From the cell containing the given text, extract its center point as [x, y] coordinate. 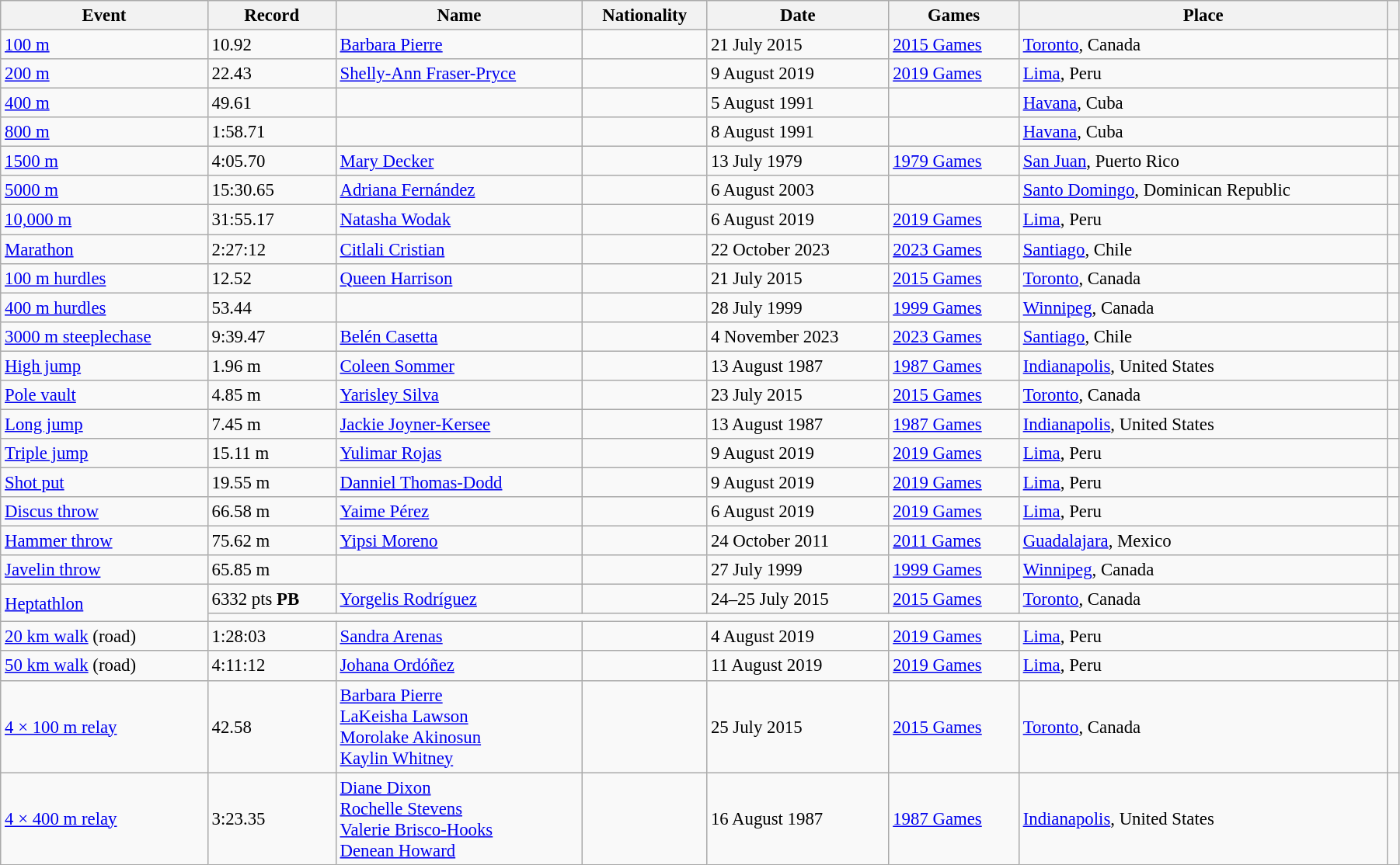
Pole vault [104, 395]
20 km walk (road) [104, 637]
22 October 2023 [798, 249]
Jackie Joyner-Kersee [459, 424]
31:55.17 [272, 220]
4 × 400 m relay [104, 818]
2011 Games [954, 541]
25 July 2015 [798, 727]
2:27:12 [272, 249]
66.58 m [272, 512]
49.61 [272, 103]
Yaime Pérez [459, 512]
4 August 2019 [798, 637]
1.96 m [272, 366]
10,000 m [104, 220]
San Juan, Puerto Rico [1203, 162]
100 m hurdles [104, 278]
Event [104, 16]
53.44 [272, 307]
100 m [104, 45]
Games [954, 16]
11 August 2019 [798, 666]
22.43 [272, 74]
1979 Games [954, 162]
High jump [104, 366]
15.11 m [272, 453]
Javelin throw [104, 570]
400 m hurdles [104, 307]
Name [459, 16]
Hammer throw [104, 541]
Yulimar Rojas [459, 453]
Belén Casetta [459, 336]
7.45 m [272, 424]
24–25 July 2015 [798, 599]
Heptathlon [104, 603]
15:30.65 [272, 190]
4 × 100 m relay [104, 727]
1:28:03 [272, 637]
28 July 1999 [798, 307]
5 August 1991 [798, 103]
Barbara Pierre [459, 45]
400 m [104, 103]
65.85 m [272, 570]
Date [798, 16]
Natasha Wodak [459, 220]
19.55 m [272, 482]
Danniel Thomas-Dodd [459, 482]
Diane DixonRochelle StevensValerie Brisco-HooksDenean Howard [459, 818]
Guadalajara, Mexico [1203, 541]
5000 m [104, 190]
Yarisley Silva [459, 395]
9:39.47 [272, 336]
Marathon [104, 249]
42.58 [272, 727]
Yorgelis Rodríguez [459, 599]
6 August 2003 [798, 190]
24 October 2011 [798, 541]
Long jump [104, 424]
13 July 1979 [798, 162]
23 July 2015 [798, 395]
3:23.35 [272, 818]
4.85 m [272, 395]
Discus throw [104, 512]
Shot put [104, 482]
Nationality [645, 16]
1:58.71 [272, 132]
Johana Ordóñez [459, 666]
Barbara PierreLaKeisha LawsonMorolake AkinosunKaylin Whitney [459, 727]
75.62 m [272, 541]
Coleen Sommer [459, 366]
Place [1203, 16]
Triple jump [104, 453]
3000 m steeplechase [104, 336]
Yipsi Moreno [459, 541]
50 km walk (road) [104, 666]
Adriana Fernández [459, 190]
200 m [104, 74]
4:05.70 [272, 162]
Santo Domingo, Dominican Republic [1203, 190]
10.92 [272, 45]
6332 pts PB [272, 599]
Mary Decker [459, 162]
27 July 1999 [798, 570]
Sandra Arenas [459, 637]
1500 m [104, 162]
Queen Harrison [459, 278]
4:11:12 [272, 666]
Citlali Cristian [459, 249]
Shelly-Ann Fraser-Pryce [459, 74]
16 August 1987 [798, 818]
12.52 [272, 278]
8 August 1991 [798, 132]
800 m [104, 132]
4 November 2023 [798, 336]
Record [272, 16]
